Locate the cell with the specified text and output its [X, Y] center coordinate. 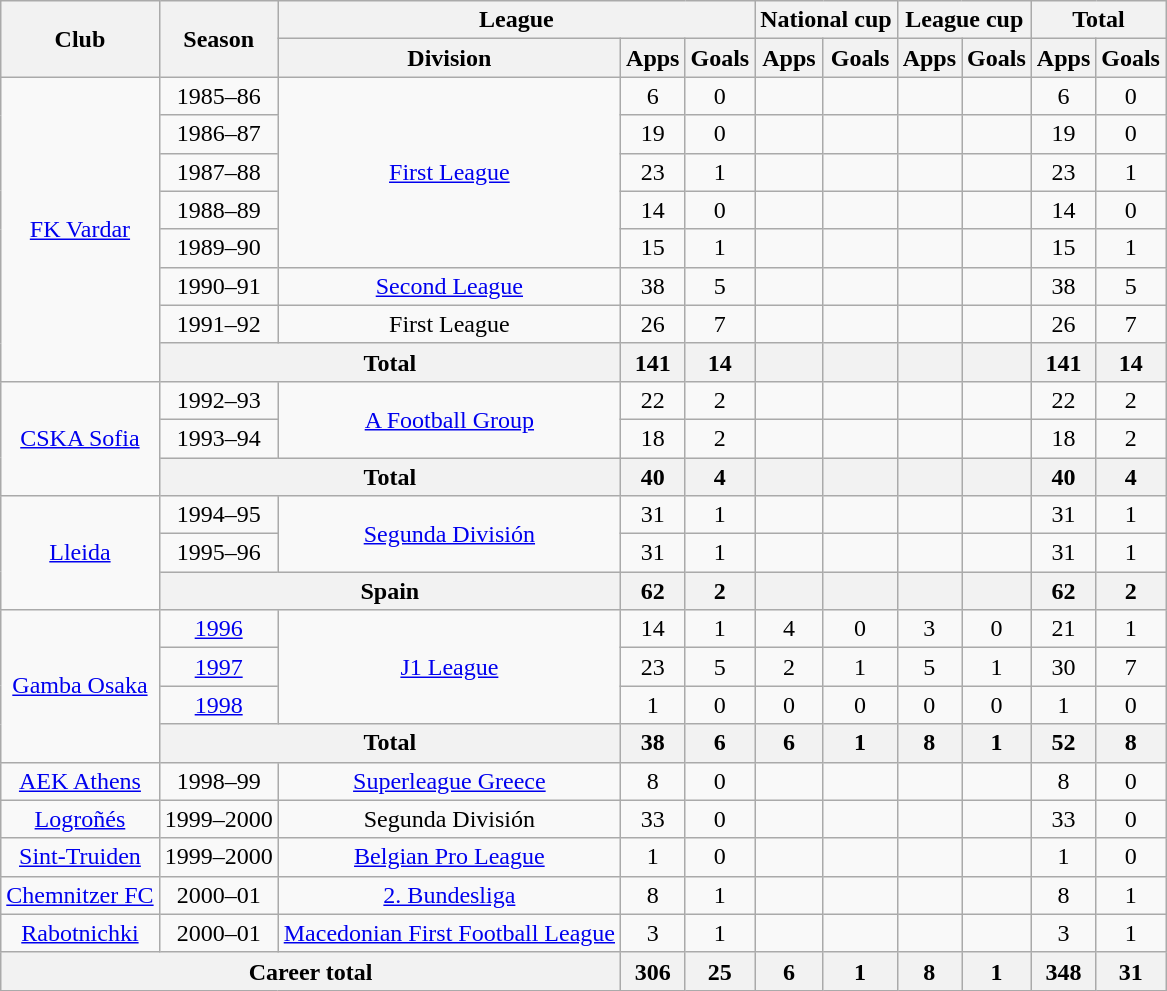
Club [80, 39]
Career total [311, 971]
1987–88 [218, 172]
2. Bundesliga [449, 895]
1996 [218, 629]
1990–91 [218, 286]
1994–95 [218, 515]
Chemnitzer FC [80, 895]
1992–93 [218, 400]
AEK Athens [80, 781]
348 [1063, 971]
25 [720, 971]
League cup [964, 20]
Second League [449, 286]
1986–87 [218, 134]
21 [1063, 629]
Rabotnichki [80, 933]
Spain [390, 591]
1989–90 [218, 248]
Macedonian First Football League [449, 933]
1991–92 [218, 324]
1997 [218, 667]
J1 League [449, 667]
National cup [826, 20]
1998 [218, 705]
Gamba Osaka [80, 686]
League [516, 20]
A Football Group [449, 419]
Sint-Truiden [80, 857]
1998–99 [218, 781]
Lleida [80, 553]
FK Vardar [80, 229]
Belgian Pro League [449, 857]
30 [1063, 667]
52 [1063, 743]
Division [449, 58]
Superleague Greece [449, 781]
306 [653, 971]
1985–86 [218, 96]
1995–96 [218, 553]
CSKA Sofia [80, 438]
1993–94 [218, 438]
1988–89 [218, 210]
Logroñés [80, 819]
Season [218, 39]
